For the text-containing cell, return its midpoint in [x, y] coordinate format. 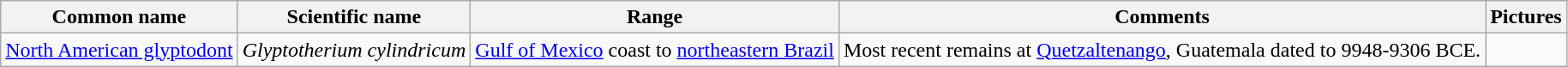
Gulf of Mexico coast to northeastern Brazil [655, 50]
Comments [1162, 17]
Most recent remains at Quetzaltenango, Guatemala dated to 9948-9306 BCE. [1162, 50]
North American glyptodont [119, 50]
Common name [119, 17]
Range [655, 17]
Glyptotherium cylindricum [354, 50]
Scientific name [354, 17]
Pictures [1526, 17]
